Capture the cell that displays the provided text and extract its [x, y] central coordinate. 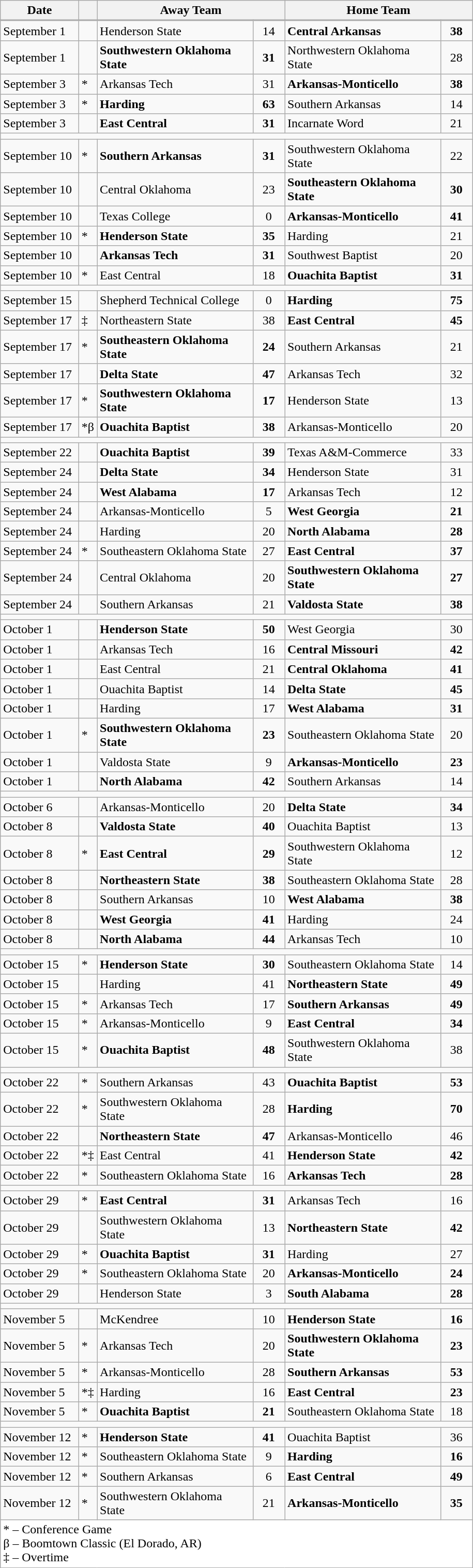
‡ [88, 320]
September 22 [40, 453]
39 [269, 453]
Home Team [378, 10]
44 [269, 939]
32 [456, 374]
43 [269, 1083]
Shepherd Technical College [175, 301]
37 [456, 551]
September 15 [40, 301]
* – Conference Gameβ – Boomtown Classic (El Dorado, AR)‡ – Overtime [237, 1544]
40 [269, 827]
46 [456, 1136]
Incarnate Word [363, 124]
22 [456, 156]
63 [269, 104]
McKendree [175, 1319]
*β [88, 427]
Away Team [191, 10]
36 [456, 1437]
50 [269, 630]
33 [456, 453]
Texas A&M-Commerce [363, 453]
75 [456, 301]
3 [269, 1293]
Central Arkansas [363, 31]
6 [269, 1476]
48 [269, 1050]
Date [40, 10]
Texas College [175, 216]
Central Missouri [363, 649]
Northwestern Oklahoma State [363, 57]
5 [269, 512]
70 [456, 1109]
October 6 [40, 807]
Southwest Baptist [363, 256]
29 [269, 854]
South Alabama [363, 1293]
